Return [X, Y] of the center of cell containing provided text 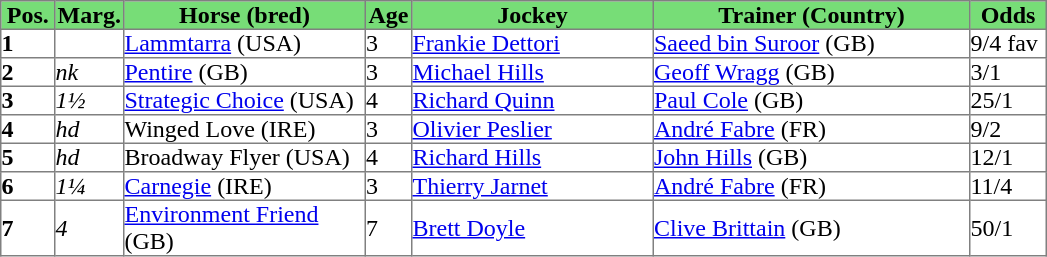
Trainer (Country) [811, 15]
Strategic Choice (USA) [245, 100]
Saeed bin Suroor (GB) [811, 43]
Lammtarra (USA) [245, 43]
Michael Hills [533, 72]
12/1 [1008, 157]
1½ [90, 100]
Carnegie (IRE) [245, 186]
Age [388, 15]
Environment Friend (GB) [245, 228]
1 [28, 43]
Paul Cole (GB) [811, 100]
50/1 [1008, 228]
Geoff Wragg (GB) [811, 72]
Marg. [90, 15]
9/4 fav [1008, 43]
Thierry Jarnet [533, 186]
2 [28, 72]
Odds [1008, 15]
Pentire (GB) [245, 72]
Brett Doyle [533, 228]
6 [28, 186]
Horse (bred) [245, 15]
John Hills (GB) [811, 157]
Broadway Flyer (USA) [245, 157]
Olivier Peslier [533, 129]
Richard Hills [533, 157]
Jockey [533, 15]
9/2 [1008, 129]
nk [90, 72]
Winged Love (IRE) [245, 129]
Pos. [28, 15]
11/4 [1008, 186]
5 [28, 157]
Clive Brittain (GB) [811, 228]
Richard Quinn [533, 100]
1¼ [90, 186]
25/1 [1008, 100]
Frankie Dettori [533, 43]
3/1 [1008, 72]
